Return the [x, y] coordinate for the center point of the cell that contains the specified text.  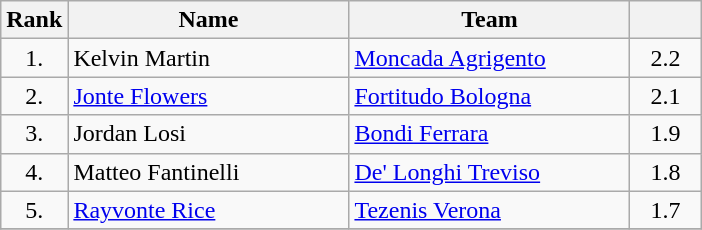
De' Longhi Treviso [490, 172]
Kelvin Martin [208, 58]
Rank [34, 20]
Rayvonte Rice [208, 210]
Jonte Flowers [208, 96]
1.8 [666, 172]
Tezenis Verona [490, 210]
1.9 [666, 134]
2.1 [666, 96]
Moncada Agrigento [490, 58]
Fortitudo Bologna [490, 96]
Matteo Fantinelli [208, 172]
Name [208, 20]
2.2 [666, 58]
1.7 [666, 210]
Bondi Ferrara [490, 134]
5. [34, 210]
2. [34, 96]
1. [34, 58]
Jordan Losi [208, 134]
4. [34, 172]
Team [490, 20]
3. [34, 134]
